From the cell containing the given text, extract its center point as [X, Y] coordinate. 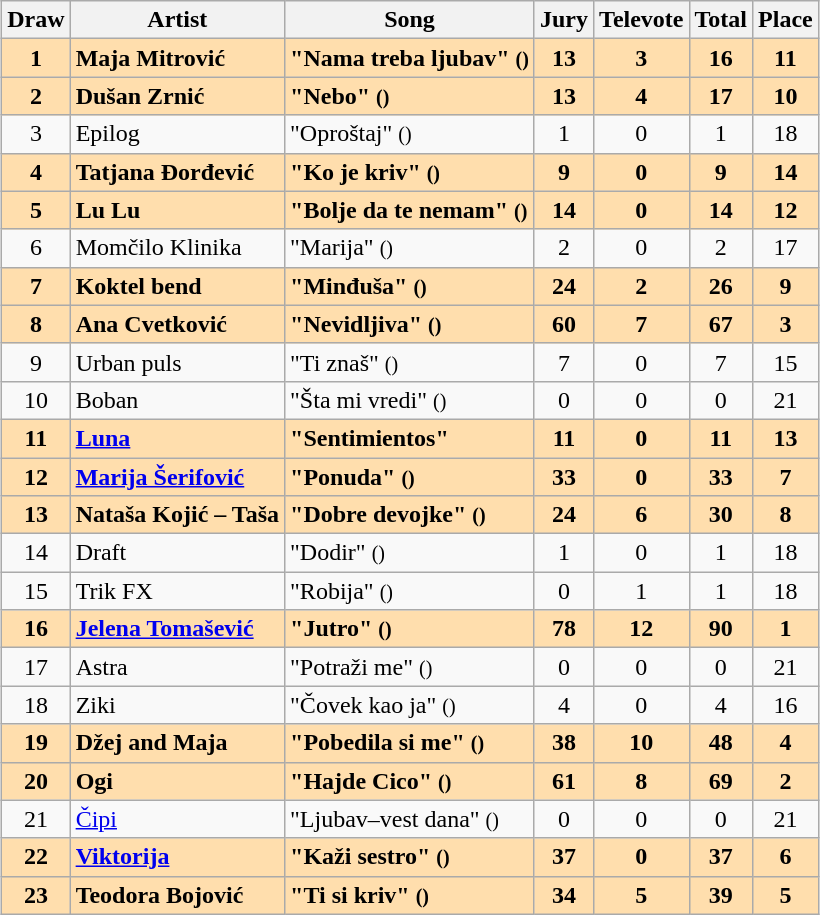
"Nebo" () [410, 96]
Trik FX [177, 591]
Viktorija [177, 857]
Epilog [177, 134]
"Šta mi vredi" () [410, 400]
"Oproštaj" () [410, 134]
"Ti si kriv" () [410, 895]
23 [36, 895]
Boban [177, 400]
Luna [177, 438]
"Nevidljiva" () [410, 324]
Astra [177, 667]
Tatjana Đorđević [177, 172]
48 [721, 743]
"Jutro" () [410, 629]
Urban puls [177, 362]
Song [410, 20]
61 [564, 781]
Marija Šerifović [177, 477]
Jury [564, 20]
Ziki [177, 705]
Artist [177, 20]
39 [721, 895]
"Dobre devojke" () [410, 515]
Lu Lu [177, 210]
Momčilo Klinika [177, 248]
Ogi [177, 781]
20 [36, 781]
"Marija" () [410, 248]
38 [564, 743]
"Ko je kriv" () [410, 172]
"Pobedila si me" () [410, 743]
Teodora Bojović [177, 895]
Nataša Kojić – Taša [177, 515]
"Dodir" () [410, 553]
Jelena Tomašević [177, 629]
Televote [642, 20]
22 [36, 857]
Draw [36, 20]
69 [721, 781]
26 [721, 286]
"Kaži sestro" () [410, 857]
"Hajde Cico" () [410, 781]
78 [564, 629]
"Nama treba ljubav" () [410, 58]
34 [564, 895]
"Sentimientos" [410, 438]
Dušan Zrnić [177, 96]
Ana Cvetković [177, 324]
"Bolje da te nemam" () [410, 210]
"Ponuda" () [410, 477]
30 [721, 515]
Čipi [177, 819]
Koktel bend [177, 286]
"Potraži me" () [410, 667]
"Ljubav–vest dana" () [410, 819]
Džej and Maja [177, 743]
19 [36, 743]
67 [721, 324]
"Čovek kao ja" () [410, 705]
Maja Mitrović [177, 58]
"Ti znaš" () [410, 362]
"Minđuša" () [410, 286]
90 [721, 629]
Draft [177, 553]
"Robija" () [410, 591]
Place [786, 20]
Total [721, 20]
60 [564, 324]
